Return the (X, Y) coordinate for the center point of the cell that contains the specified text.  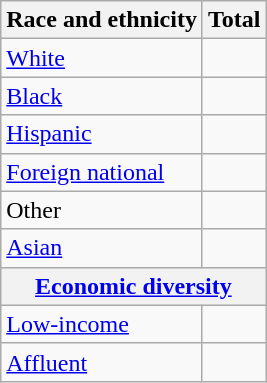
Affluent (102, 362)
Asian (102, 248)
Low-income (102, 324)
Total (234, 20)
Black (102, 96)
Hispanic (102, 134)
White (102, 58)
Other (102, 210)
Race and ethnicity (102, 20)
Economic diversity (134, 286)
Foreign national (102, 172)
